Scan for the cell matching the given text and deliver its [X, Y] coordinate at center. 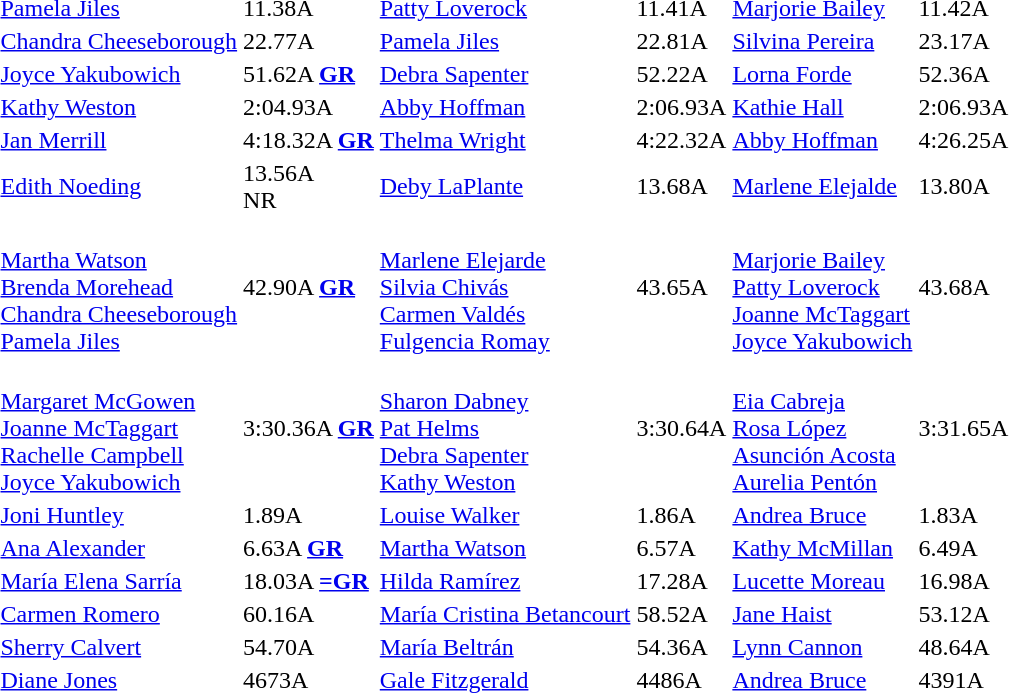
60.16A [309, 614]
4:22.32A [682, 140]
17.28A [682, 581]
Marlene Elejalde [822, 186]
18.03A =GR [309, 581]
6.57A [682, 548]
42.90A GR [309, 287]
Andrea Bruce [822, 515]
22.77A [309, 41]
Marjorie BaileyPatty LoverockJoanne McTaggartJoyce Yakubowich [822, 287]
Louise Walker [505, 515]
22.81A [682, 41]
2:06.93A [682, 107]
Lucette Moreau [822, 581]
58.52A [682, 614]
Kathie Hall [822, 107]
6.63A GR [309, 548]
Martha Watson [505, 548]
Silvina Pereira [822, 41]
María Beltrán [505, 647]
Eia CabrejaRosa LópezAsunción AcostaAurelia Pentón [822, 428]
1.89A [309, 515]
Lynn Cannon [822, 647]
1.86A [682, 515]
51.62A GR [309, 74]
Hilda Ramírez [505, 581]
Pamela Jiles [505, 41]
2:04.93A [309, 107]
Thelma Wright [505, 140]
3:30.36A GR [309, 428]
Debra Sapenter [505, 74]
Marlene ElejardeSilvia ChivásCarmen ValdésFulgencia Romay [505, 287]
Jane Haist [822, 614]
4:18.32A GR [309, 140]
Deby LaPlante [505, 186]
54.70A [309, 647]
Sharon DabneyPat HelmsDebra SapenterKathy Weston [505, 428]
13.68A [682, 186]
52.22A [682, 74]
3:30.64A [682, 428]
Kathy McMillan [822, 548]
María Cristina Betancourt [505, 614]
54.36A [682, 647]
13.56ANR [309, 186]
Lorna Forde [822, 74]
43.65A [682, 287]
